Pinpoint the cell where the given text exists, returning its [X, Y] midpoint coordinate. 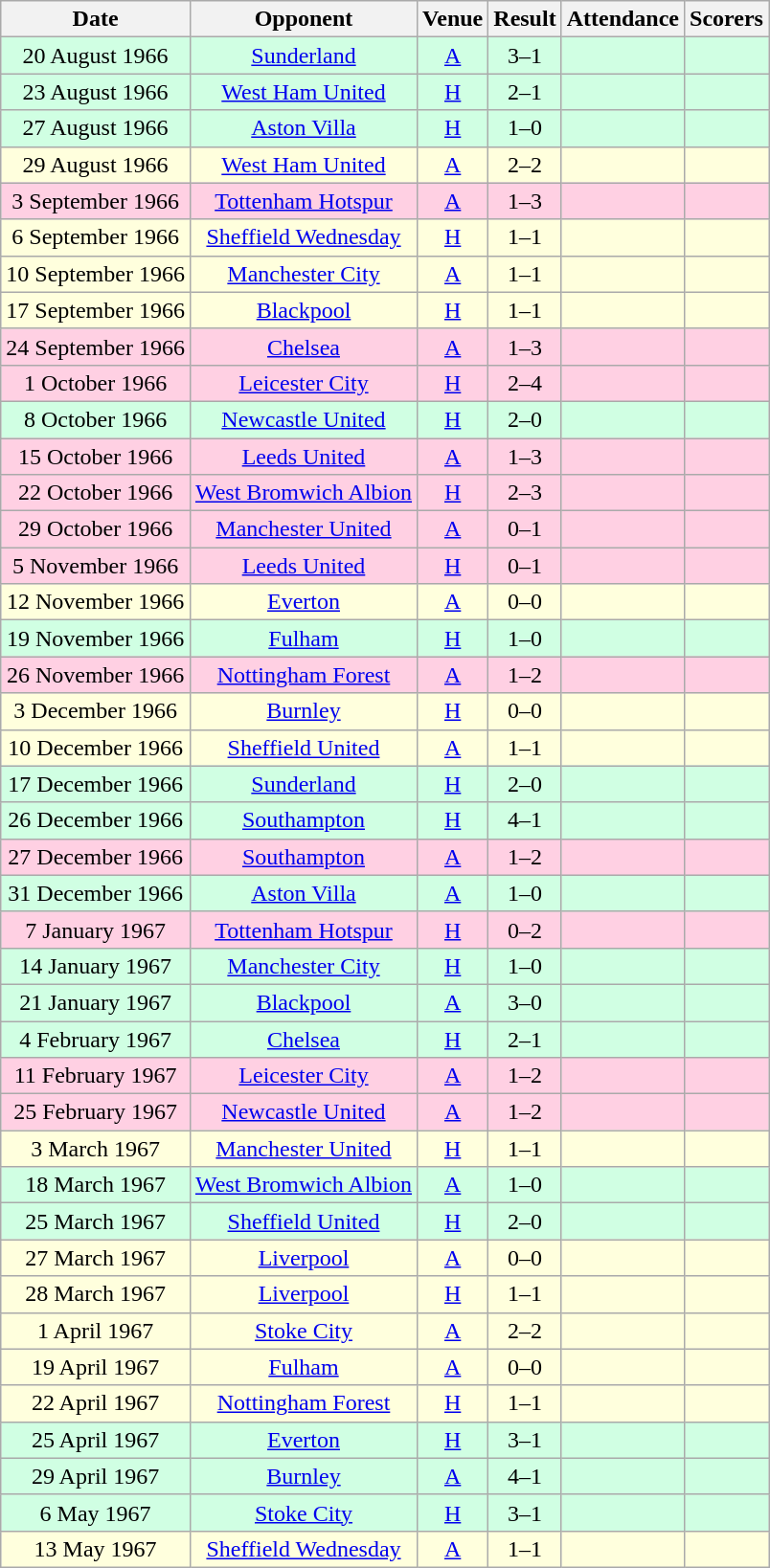
26 December 1966 [96, 820]
Opponent [303, 19]
25 April 1967 [96, 1440]
7 January 1967 [96, 930]
22 October 1966 [96, 493]
12 November 1966 [96, 602]
3–0 [525, 1002]
27 August 1966 [96, 128]
6 September 1966 [96, 237]
1 April 1967 [96, 1331]
31 December 1966 [96, 893]
20 August 1966 [96, 56]
11 February 1967 [96, 1076]
13 May 1967 [96, 1549]
Date [96, 19]
25 February 1967 [96, 1112]
14 January 1967 [96, 966]
1 October 1966 [96, 383]
Result [525, 19]
15 October 1966 [96, 457]
4 February 1967 [96, 1039]
10 December 1966 [96, 748]
17 December 1966 [96, 784]
3 March 1967 [96, 1149]
19 April 1967 [96, 1367]
25 March 1967 [96, 1221]
21 January 1967 [96, 1002]
3 December 1966 [96, 711]
Scorers [727, 19]
23 August 1966 [96, 92]
27 March 1967 [96, 1258]
5 November 1966 [96, 566]
6 May 1967 [96, 1512]
18 March 1967 [96, 1185]
27 December 1966 [96, 857]
19 November 1966 [96, 638]
24 September 1966 [96, 347]
2–3 [525, 493]
29 August 1966 [96, 165]
29 April 1967 [96, 1476]
26 November 1966 [96, 675]
22 April 1967 [96, 1403]
Attendance [623, 19]
Venue [453, 19]
0–2 [525, 930]
29 October 1966 [96, 529]
3 September 1966 [96, 201]
17 September 1966 [96, 310]
10 September 1966 [96, 274]
8 October 1966 [96, 419]
28 March 1967 [96, 1294]
2–4 [525, 383]
